Capture the cell that displays the provided text and extract its [x, y] central coordinate. 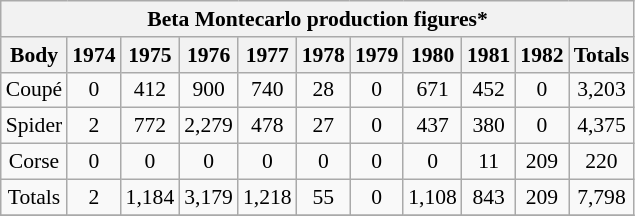
Spider [34, 126]
437 [432, 126]
3,203 [602, 90]
772 [150, 126]
11 [488, 162]
4,375 [602, 126]
671 [432, 90]
1977 [268, 55]
55 [324, 197]
412 [150, 90]
740 [268, 90]
1,184 [150, 197]
843 [488, 197]
Body [34, 55]
1974 [94, 55]
3,179 [208, 197]
1,108 [432, 197]
1980 [432, 55]
1982 [542, 55]
27 [324, 126]
1975 [150, 55]
2,279 [208, 126]
380 [488, 126]
1978 [324, 55]
1979 [376, 55]
1976 [208, 55]
452 [488, 90]
28 [324, 90]
Coupé [34, 90]
1981 [488, 55]
220 [602, 162]
900 [208, 90]
Corse [34, 162]
1,218 [268, 197]
7,798 [602, 197]
478 [268, 126]
Beta Montecarlo production figures* [318, 19]
